Output the (x, y) coordinate of the center of the cell containing the given text.  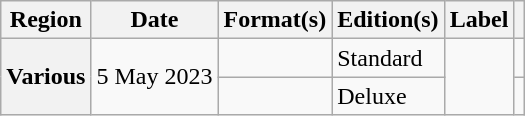
Standard (388, 58)
Edition(s) (388, 20)
Various (46, 77)
Deluxe (388, 96)
Label (479, 20)
Date (154, 20)
Format(s) (275, 20)
5 May 2023 (154, 77)
Region (46, 20)
